For the text-containing cell, return its midpoint in (X, Y) coordinate format. 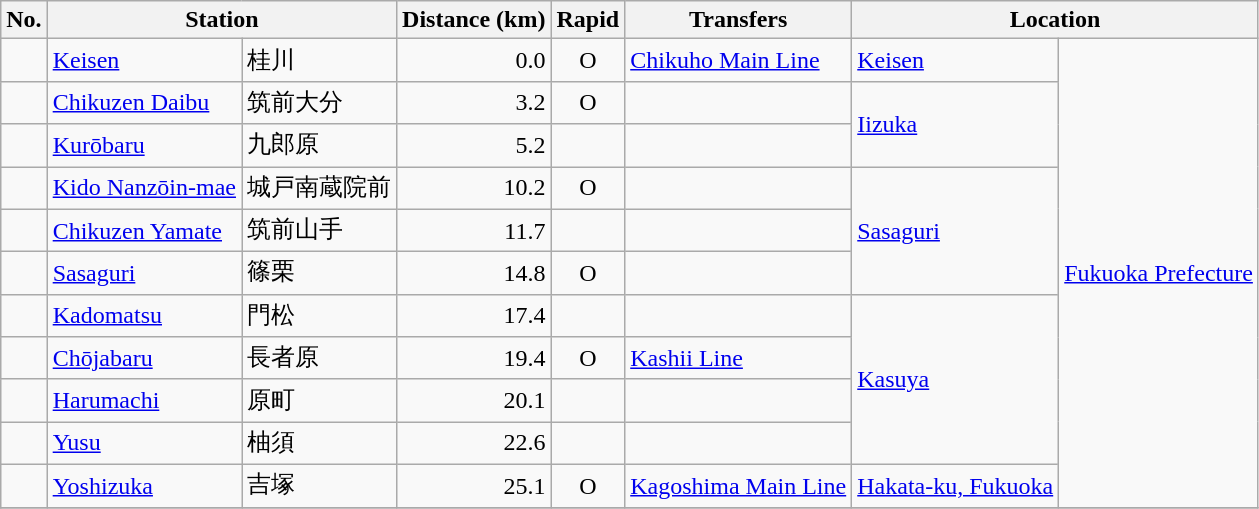
14.8 (474, 274)
Location (1056, 20)
城戸南蔵院前 (320, 188)
No. (24, 20)
Kasuya (956, 379)
Transfers (738, 20)
九郎原 (320, 146)
17.4 (474, 316)
20.1 (474, 400)
10.2 (474, 188)
25.1 (474, 486)
22.6 (474, 444)
桂川 (320, 60)
Distance (km) (474, 20)
11.7 (474, 230)
Kagoshima Main Line (738, 486)
吉塚 (320, 486)
Fukuoka Prefecture (1159, 273)
長者原 (320, 358)
Station (222, 20)
Hakata-ku, Fukuoka (956, 486)
Iizuka (956, 124)
Kido Nanzōin-mae (144, 188)
Kashii Line (738, 358)
3.2 (474, 102)
門松 (320, 316)
Chikuho Main Line (738, 60)
0.0 (474, 60)
19.4 (474, 358)
Rapid (588, 20)
篠栗 (320, 274)
Kurōbaru (144, 146)
Yoshizuka (144, 486)
Harumachi (144, 400)
Chikuzen Daibu (144, 102)
Chikuzen Yamate (144, 230)
5.2 (474, 146)
Kadomatsu (144, 316)
Chōjabaru (144, 358)
筑前山手 (320, 230)
Yusu (144, 444)
柚須 (320, 444)
原町 (320, 400)
筑前大分 (320, 102)
